Capture the cell that displays the provided text and extract its (x, y) central coordinate. 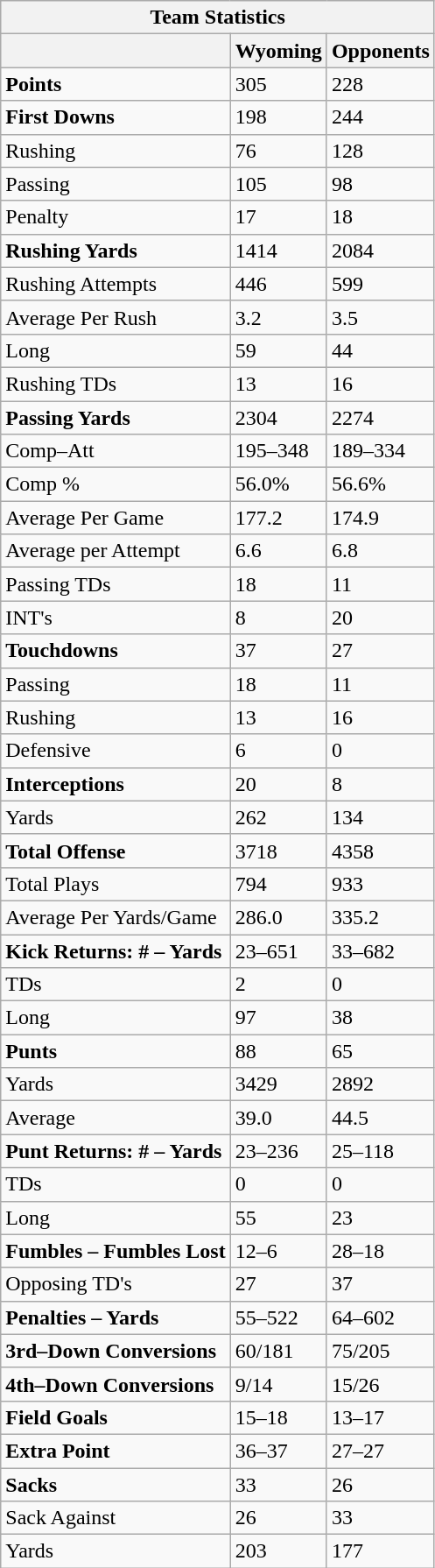
1414 (278, 251)
286.0 (278, 917)
244 (380, 117)
15/26 (380, 1384)
36–37 (278, 1451)
25–118 (380, 1151)
Kick Returns: # – Yards (116, 950)
2274 (380, 418)
Rushing Attempts (116, 284)
56.0% (278, 484)
Extra Point (116, 1451)
203 (278, 1551)
599 (380, 284)
134 (380, 817)
2304 (278, 418)
198 (278, 117)
23–236 (278, 1151)
59 (278, 350)
3.2 (278, 317)
3718 (278, 851)
88 (278, 1051)
Average Per Game (116, 518)
446 (278, 284)
105 (278, 184)
Punt Returns: # – Yards (116, 1151)
189–334 (380, 451)
Average Per Yards/Game (116, 917)
Comp % (116, 484)
2 (278, 985)
INT's (116, 618)
28–18 (380, 1251)
55–522 (278, 1317)
44 (380, 350)
128 (380, 151)
177 (380, 1551)
6.6 (278, 551)
Points (116, 84)
Wyoming (278, 51)
Average per Attempt (116, 551)
76 (278, 151)
75/205 (380, 1351)
Average (116, 1118)
Touchdowns (116, 651)
Passing Yards (116, 418)
97 (278, 1018)
17 (278, 217)
13–17 (380, 1417)
98 (380, 184)
Penalty (116, 217)
Average Per Rush (116, 317)
228 (380, 84)
55 (278, 1218)
33–682 (380, 950)
15–18 (278, 1417)
933 (380, 884)
Team Statistics (218, 18)
Rushing Yards (116, 251)
335.2 (380, 917)
3.5 (380, 317)
305 (278, 84)
6 (278, 751)
2084 (380, 251)
174.9 (380, 518)
Comp–Att (116, 451)
Passing TDs (116, 584)
12–6 (278, 1251)
4358 (380, 851)
9/14 (278, 1384)
44.5 (380, 1118)
Fumbles – Fumbles Lost (116, 1251)
3429 (278, 1084)
27–27 (380, 1451)
64–602 (380, 1317)
Sack Against (116, 1518)
6.8 (380, 551)
First Downs (116, 117)
56.6% (380, 484)
39.0 (278, 1118)
Defensive (116, 751)
3rd–Down Conversions (116, 1351)
2892 (380, 1084)
Total Plays (116, 884)
Field Goals (116, 1417)
23 (380, 1218)
Penalties – Yards (116, 1317)
Rushing TDs (116, 384)
23–651 (278, 950)
Interceptions (116, 784)
Punts (116, 1051)
38 (380, 1018)
794 (278, 884)
Opposing TD's (116, 1284)
60/181 (278, 1351)
65 (380, 1051)
4th–Down Conversions (116, 1384)
Opponents (380, 51)
262 (278, 817)
Total Offense (116, 851)
Sacks (116, 1485)
195–348 (278, 451)
177.2 (278, 518)
